Determine the [x, y] coordinate at the center of the cell enclosing the given text.  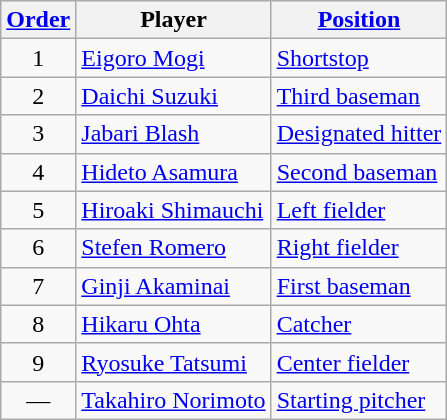
6 [38, 248]
First baseman [359, 286]
Hikaru Ohta [174, 324]
Center fielder [359, 362]
Ginji Akaminai [174, 286]
Takahiro Norimoto [174, 400]
Hiroaki Shimauchi [174, 210]
Jabari Blash [174, 134]
Daichi Suzuki [174, 96]
Player [174, 20]
7 [38, 286]
Position [359, 20]
Hideto Asamura [174, 172]
3 [38, 134]
Shortstop [359, 58]
Eigoro Mogi [174, 58]
Second baseman [359, 172]
Right fielder [359, 248]
5 [38, 210]
8 [38, 324]
Ryosuke Tatsumi [174, 362]
— [38, 400]
Designated hitter [359, 134]
4 [38, 172]
9 [38, 362]
1 [38, 58]
Third baseman [359, 96]
Left fielder [359, 210]
Stefen Romero [174, 248]
Starting pitcher [359, 400]
2 [38, 96]
Order [38, 20]
Catcher [359, 324]
